Search for the cell housing the specified text and yield its [X, Y] center coordinate. 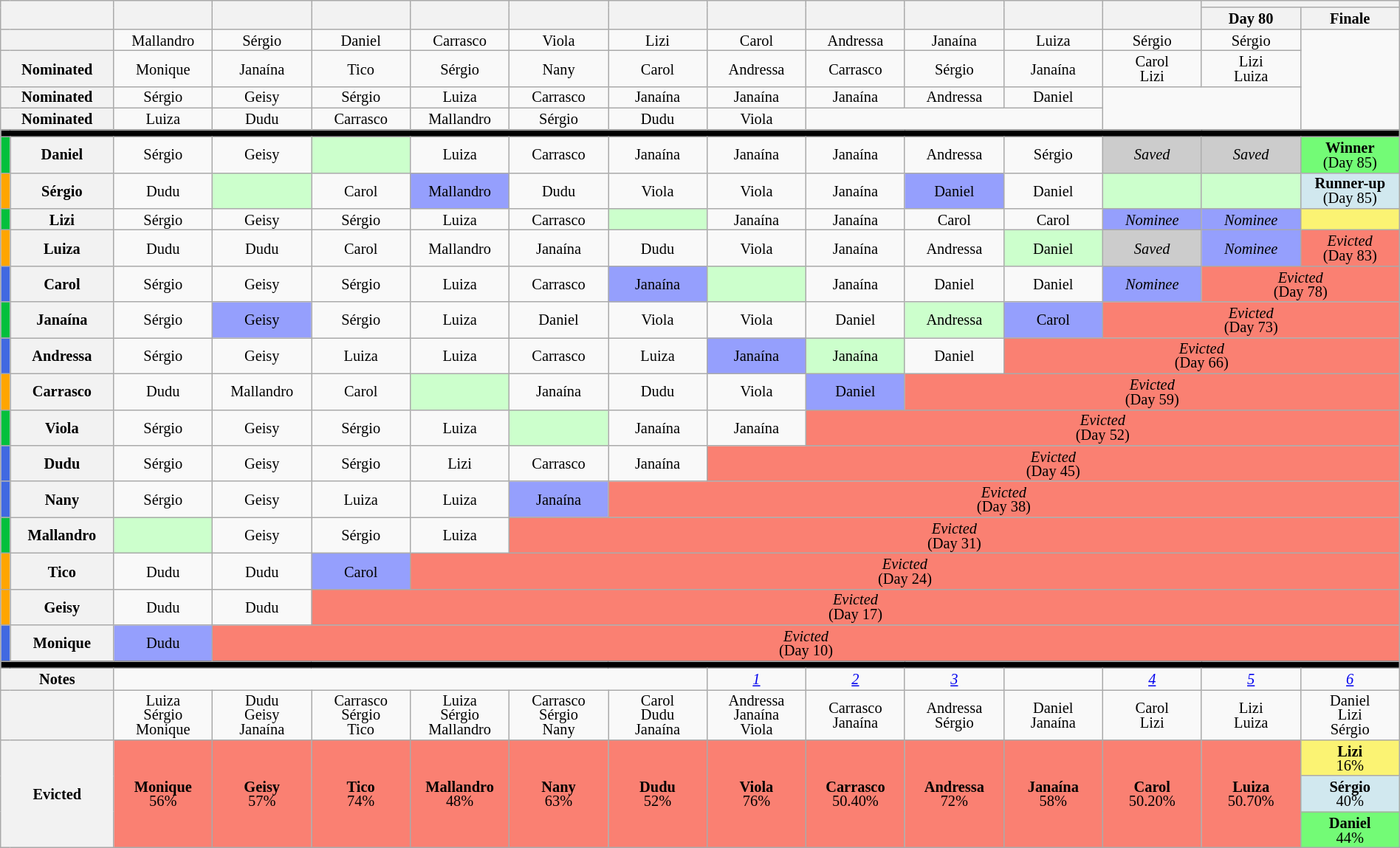
Evicted [58, 793]
Carol50.20% [1152, 793]
Evicted(Day 45) [1053, 463]
Andressa72% [954, 793]
AndressaSérgio [954, 714]
6 [1350, 679]
Winner(Day 85) [1350, 155]
Geisy57% [262, 793]
Evicted(Day 17) [856, 607]
Evicted(Day 38) [1004, 499]
Evicted(Day 66) [1201, 356]
LuizaSérgioMonique [163, 714]
Sérgio40% [1350, 794]
Runner-up(Day 85) [1350, 190]
Evicted(Day 78) [1300, 283]
CarrascoSérgioTico [361, 714]
Evicted(Day 83) [1350, 248]
CarolDuduJanaína [658, 714]
Finale [1350, 18]
Tico74% [361, 793]
Evicted(Day 10) [806, 644]
Lizi16% [1350, 757]
Day 80 [1251, 18]
Notes [58, 679]
CarrascoJanaína [855, 714]
DanielJanaína [1053, 714]
DanielLiziSérgio [1350, 714]
5 [1251, 679]
Nany63% [559, 793]
Evicted(Day 24) [905, 571]
LuizaSérgioMallandro [460, 714]
Mallandro48% [460, 793]
DuduGeisyJanaína [262, 714]
CarrascoSérgioNany [559, 714]
Carrasco50.40% [855, 793]
Viola76% [756, 793]
Evicted(Day 73) [1251, 320]
Janaína58% [1053, 793]
Dudu52% [658, 793]
Evicted(Day 52) [1102, 428]
Evicted(Day 59) [1152, 391]
Luiza50.70% [1251, 793]
2 [855, 679]
Monique56% [163, 793]
Daniel44% [1350, 830]
1 [756, 679]
AndressaJanaínaViola [756, 714]
3 [954, 679]
4 [1152, 679]
Evicted(Day 31) [955, 536]
